Output the [X, Y] coordinate of the center of the cell containing the given text.  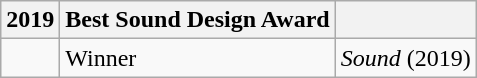
2019 [30, 20]
Best Sound Design Award [198, 20]
Winner [198, 58]
Sound (2019) [406, 58]
